Provide the [X, Y] coordinate of the cell's center where the given text is located.  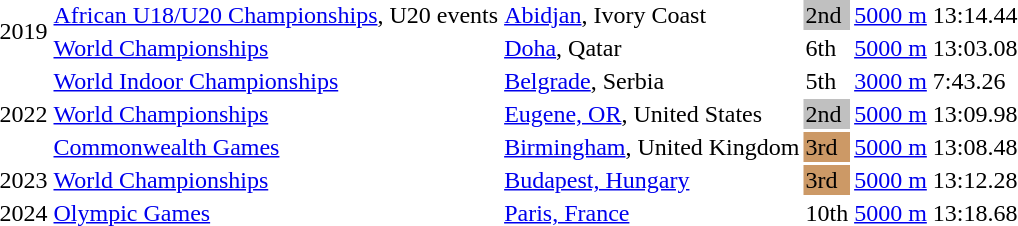
Belgrade, Serbia [652, 81]
Abidjan, Ivory Coast [652, 15]
6th [827, 48]
Doha, Qatar [652, 48]
Budapest, Hungary [652, 180]
Birmingham, United Kingdom [652, 147]
3000 m [891, 81]
Eugene, OR, United States [652, 114]
World Indoor Championships [276, 81]
5th [827, 81]
African U18/U20 Championships, U20 events [276, 15]
Commonwealth Games [276, 147]
